Return the (X, Y) coordinate for the center point of the cell that contains the specified text.  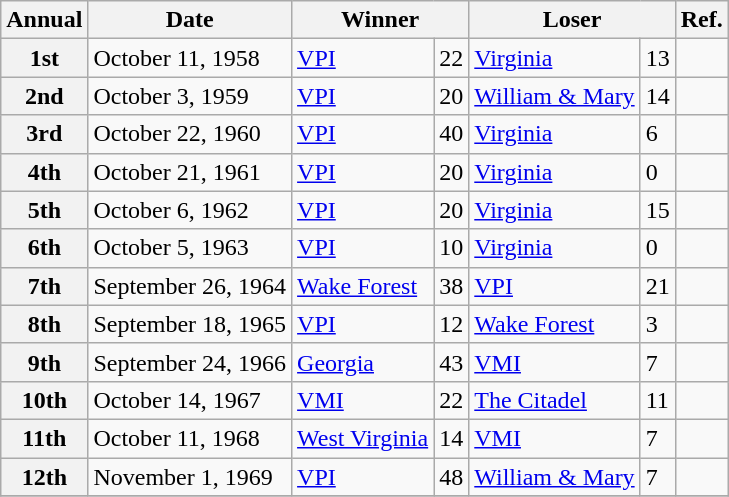
11th (44, 438)
The Citadel (554, 400)
12th (44, 477)
October 21, 1961 (190, 172)
Winner (380, 20)
11 (658, 400)
West Virginia (363, 438)
6th (44, 248)
6 (658, 134)
21 (658, 286)
October 6, 1962 (190, 210)
10th (44, 400)
9th (44, 362)
Georgia (363, 362)
Date (190, 20)
3 (658, 324)
4th (44, 172)
7th (44, 286)
October 11, 1968 (190, 438)
8th (44, 324)
October 22, 1960 (190, 134)
September 18, 1965 (190, 324)
November 1, 1969 (190, 477)
October 11, 1958 (190, 58)
Loser (572, 20)
October 14, 1967 (190, 400)
September 24, 1966 (190, 362)
10 (452, 248)
3rd (44, 134)
September 26, 1964 (190, 286)
October 5, 1963 (190, 248)
48 (452, 477)
2nd (44, 96)
40 (452, 134)
43 (452, 362)
5th (44, 210)
1st (44, 58)
12 (452, 324)
15 (658, 210)
13 (658, 58)
38 (452, 286)
October 3, 1959 (190, 96)
Ref. (702, 20)
Annual (44, 20)
